Determine the (x, y) coordinate at the center of the cell enclosing the given text.  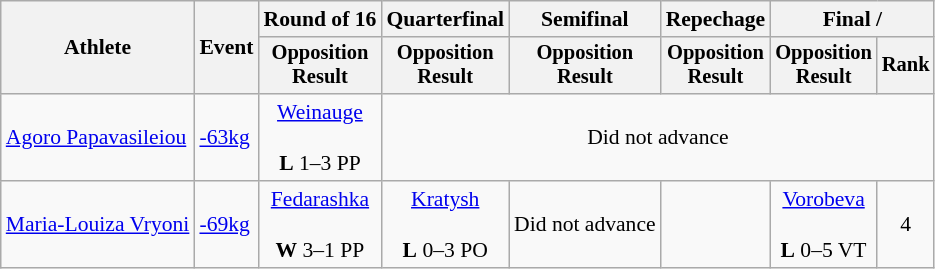
KratyshL 0–3 PO (445, 224)
Quarterfinal (445, 19)
Round of 16 (320, 19)
Semifinal (585, 19)
Repechage (716, 19)
Maria-Louiza Vryoni (98, 224)
Athlete (98, 48)
Rank (906, 66)
FedarashkaW 3–1 PP (320, 224)
-63kg (226, 138)
Agoro Papavasileiou (98, 138)
WeinaugeL 1–3 PP (320, 138)
Event (226, 48)
-69kg (226, 224)
VorobevaL 0–5 VT (824, 224)
4 (906, 224)
Final / (852, 19)
